From the cell containing the given text, extract its center point as [X, Y] coordinate. 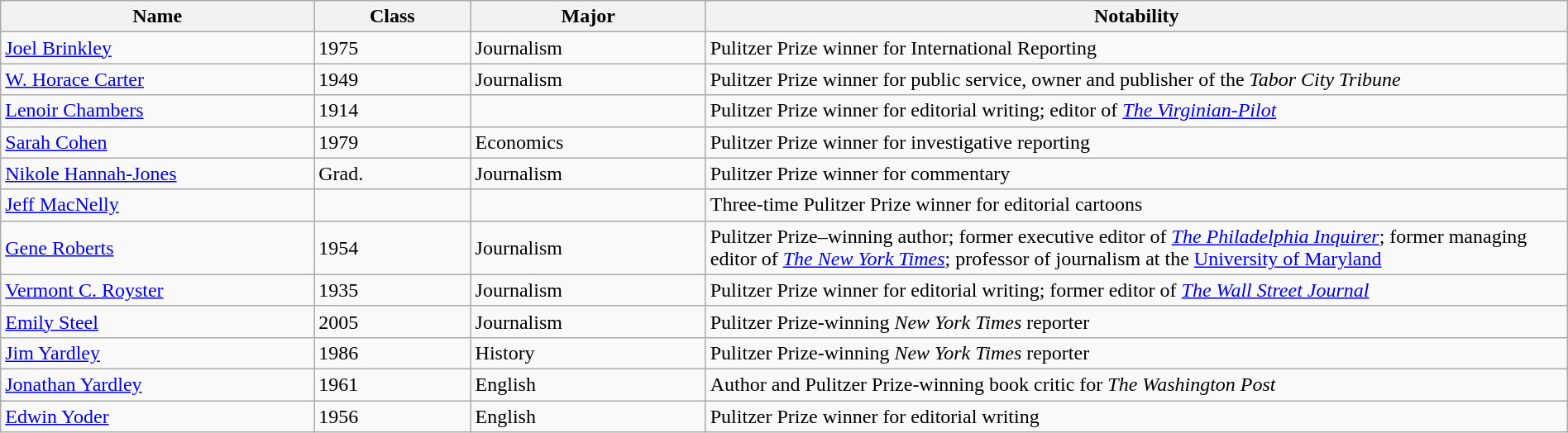
Pulitzer Prize winner for editorial writing; former editor of The Wall Street Journal [1136, 290]
Notability [1136, 17]
1949 [392, 79]
Pulitzer Prize winner for public service, owner and publisher of the Tabor City Tribune [1136, 79]
Pulitzer Prize winner for investigative reporting [1136, 142]
1956 [392, 416]
Lenoir Chambers [157, 111]
1935 [392, 290]
1961 [392, 384]
Author and Pulitzer Prize-winning book critic for The Washington Post [1136, 384]
Jeff MacNelly [157, 205]
2005 [392, 321]
Pulitzer Prize winner for International Reporting [1136, 48]
1979 [392, 142]
1954 [392, 248]
Grad. [392, 174]
Class [392, 17]
Major [588, 17]
1914 [392, 111]
Name [157, 17]
Jim Yardley [157, 353]
Edwin Yoder [157, 416]
Pulitzer Prize winner for editorial writing [1136, 416]
History [588, 353]
Gene Roberts [157, 248]
Joel Brinkley [157, 48]
Pulitzer Prize winner for editorial writing; editor of The Virginian-Pilot [1136, 111]
Nikole Hannah-Jones [157, 174]
Sarah Cohen [157, 142]
W. Horace Carter [157, 79]
Vermont C. Royster [157, 290]
1975 [392, 48]
1986 [392, 353]
Pulitzer Prize winner for commentary [1136, 174]
Emily Steel [157, 321]
Jonathan Yardley [157, 384]
Three-time Pulitzer Prize winner for editorial cartoons [1136, 205]
Economics [588, 142]
